Detect which cell encompasses the target text, then output its (X, Y) center coordinate. 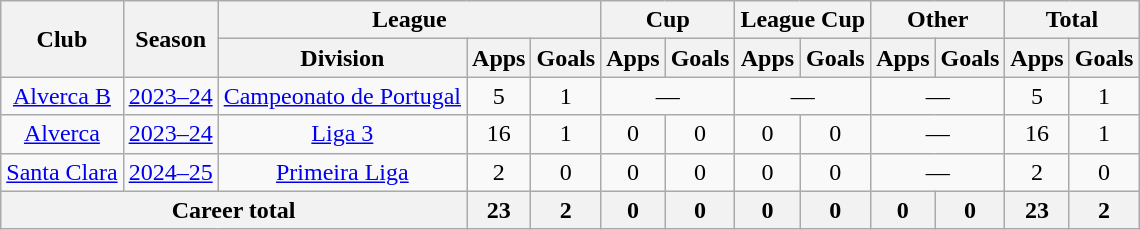
Alverca (62, 134)
League (410, 20)
Alverca B (62, 96)
Cup (668, 20)
Division (342, 58)
Season (170, 39)
Campeonato de Portugal (342, 96)
League Cup (803, 20)
Santa Clara (62, 172)
Primeira Liga (342, 172)
Total (1072, 20)
2024–25 (170, 172)
Club (62, 39)
Other (938, 20)
Liga 3 (342, 134)
Career total (234, 210)
